Determine the (x, y) coordinate at the center of the cell enclosing the given text.  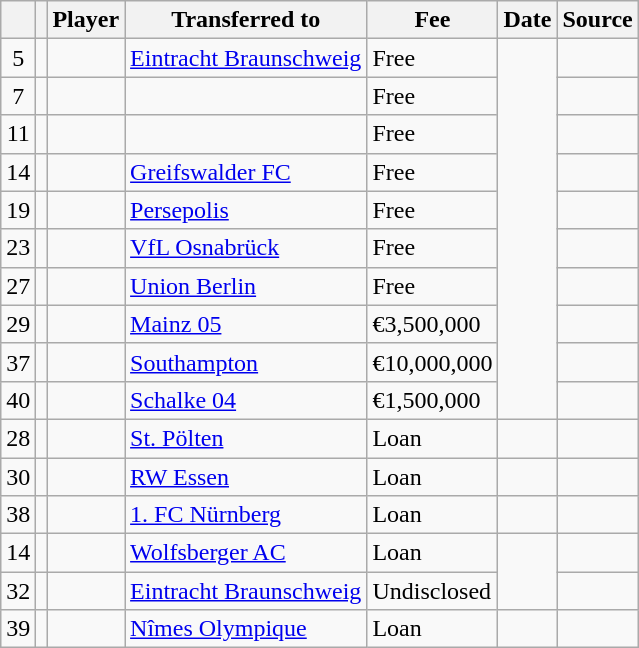
38 (18, 515)
Source (598, 20)
40 (18, 400)
Nîmes Olympique (246, 629)
Mainz 05 (246, 324)
€1,500,000 (432, 400)
32 (18, 591)
Southampton (246, 362)
5 (18, 58)
St. Pölten (246, 438)
23 (18, 248)
1. FC Nürnberg (246, 515)
Wolfsberger AC (246, 553)
11 (18, 134)
39 (18, 629)
€10,000,000 (432, 362)
37 (18, 362)
27 (18, 286)
Greifswalder FC (246, 172)
Fee (432, 20)
Union Berlin (246, 286)
Player (86, 20)
Transferred to (246, 20)
19 (18, 210)
Date (528, 20)
7 (18, 96)
Persepolis (246, 210)
29 (18, 324)
Undisclosed (432, 591)
Schalke 04 (246, 400)
RW Essen (246, 477)
30 (18, 477)
28 (18, 438)
€3,500,000 (432, 324)
VfL Osnabrück (246, 248)
